Detect which cell encompasses the target text, then output its (X, Y) center coordinate. 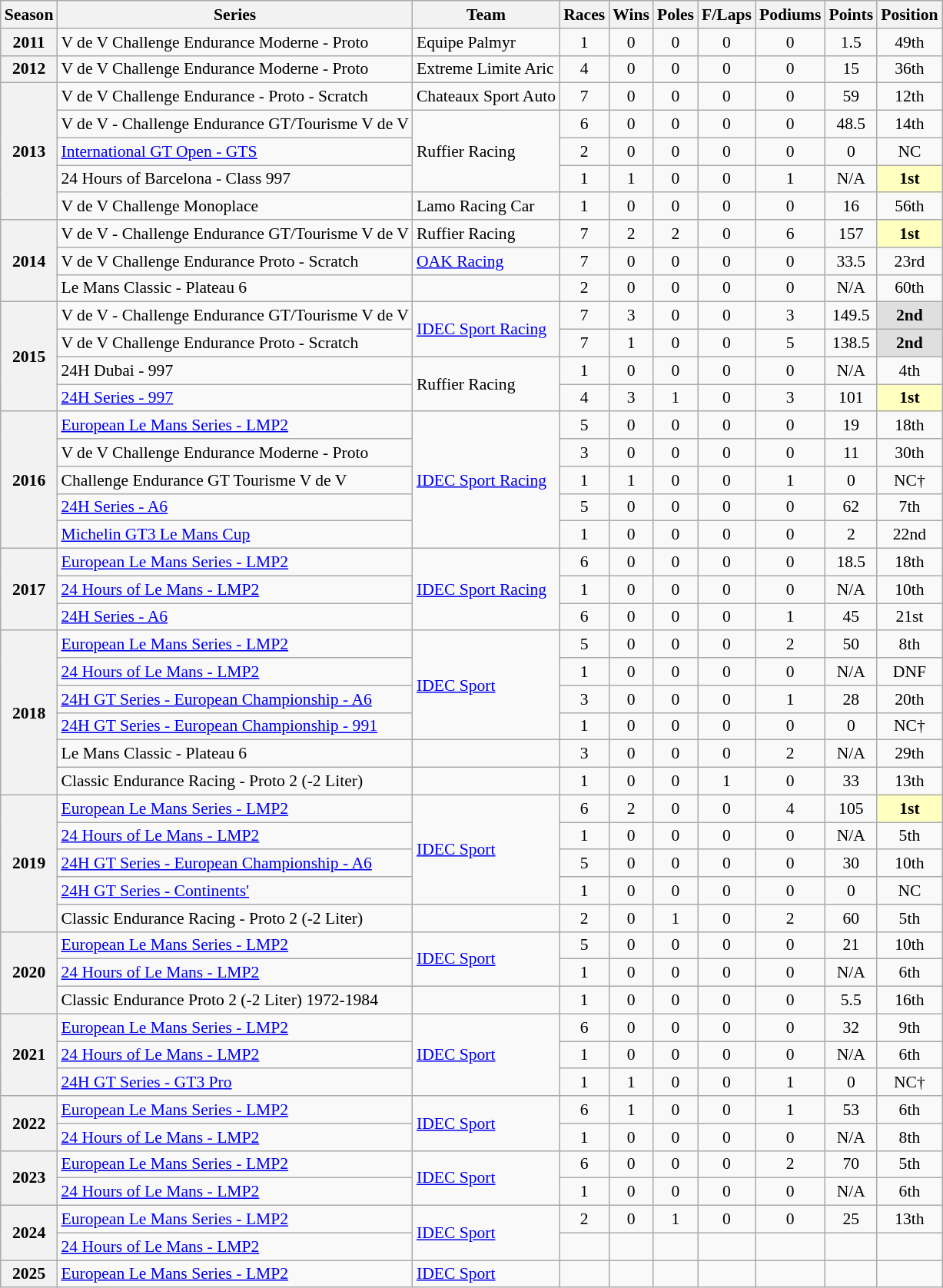
105 (851, 808)
24H GT Series - GT3 Pro (234, 1083)
28 (851, 699)
101 (851, 398)
2017 (29, 590)
24H GT Series - European Championship - 991 (234, 726)
V de V Challenge Endurance - Proto - Scratch (234, 97)
Team (486, 15)
20th (909, 699)
7th (909, 507)
53 (851, 1110)
2025 (29, 1274)
2018 (29, 713)
Series (234, 15)
F/Laps (727, 15)
11 (851, 453)
19 (851, 426)
138.5 (851, 344)
2013 (29, 151)
21 (851, 945)
Points (851, 15)
24H Series - 997 (234, 398)
Classic Endurance Proto 2 (-2 Liter) 1972-1984 (234, 1001)
12th (909, 97)
45 (851, 617)
14th (909, 124)
1.5 (851, 42)
2011 (29, 42)
24H GT Series - Continents' (234, 891)
International GT Open - GTS (234, 151)
21st (909, 617)
Wins (631, 15)
V de V Challenge Monoplace (234, 207)
30th (909, 453)
2022 (29, 1124)
48.5 (851, 124)
22nd (909, 535)
60 (851, 918)
2014 (29, 261)
2020 (29, 973)
Position (909, 15)
60th (909, 288)
9th (909, 1027)
59 (851, 97)
Equipe Palmyr (486, 42)
Season (29, 15)
70 (851, 1164)
50 (851, 645)
16 (851, 207)
Extreme Limite Aric (486, 69)
32 (851, 1027)
24H Dubai - 997 (234, 370)
Lamo Racing Car (486, 207)
33 (851, 782)
15 (851, 69)
Challenge Endurance GT Tourisme V de V (234, 480)
30 (851, 864)
157 (851, 234)
18.5 (851, 563)
DNF (909, 672)
25 (851, 1220)
2021 (29, 1054)
Podiums (790, 15)
5.5 (851, 1001)
23rd (909, 261)
62 (851, 507)
2023 (29, 1177)
33.5 (851, 261)
Races (584, 15)
56th (909, 207)
Chateaux Sport Auto (486, 97)
29th (909, 754)
2012 (29, 69)
Poles (676, 15)
36th (909, 69)
24 Hours of Barcelona - Class 997 (234, 179)
149.5 (851, 316)
Michelin GT3 Le Mans Cup (234, 535)
16th (909, 1001)
2015 (29, 357)
4th (909, 370)
2016 (29, 480)
49th (909, 42)
2019 (29, 863)
2024 (29, 1233)
OAK Racing (486, 261)
